Extract the [x, y] coordinate from the center of the cell holding the provided text.  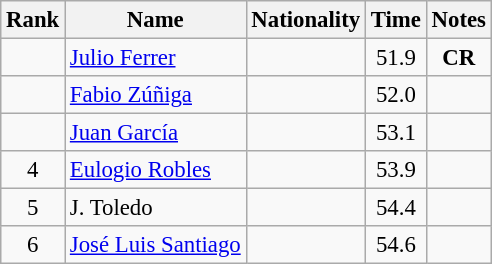
J. Toledo [156, 208]
Rank [33, 20]
Time [396, 20]
Fabio Zúñiga [156, 95]
Juan García [156, 133]
CR [458, 58]
Nationality [306, 20]
53.9 [396, 170]
54.6 [396, 245]
51.9 [396, 58]
Notes [458, 20]
Julio Ferrer [156, 58]
6 [33, 245]
José Luis Santiago [156, 245]
Name [156, 20]
Eulogio Robles [156, 170]
52.0 [396, 95]
5 [33, 208]
54.4 [396, 208]
53.1 [396, 133]
4 [33, 170]
